Output the [x, y] coordinate of the center of the cell containing the given text.  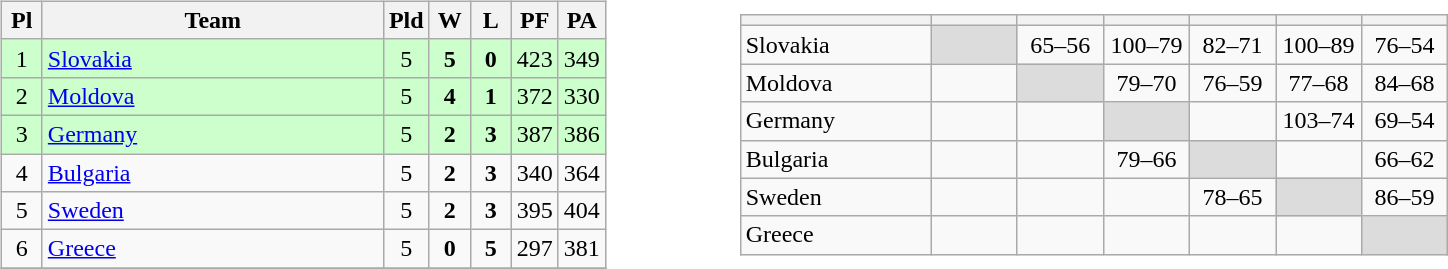
69–54 [1405, 121]
100–79 [1146, 45]
364 [582, 173]
381 [582, 249]
103–74 [1319, 121]
77–68 [1319, 83]
330 [582, 96]
100–89 [1319, 45]
66–62 [1405, 159]
L [490, 20]
PA [582, 20]
340 [534, 173]
6 [22, 249]
78–65 [1232, 197]
404 [582, 211]
297 [534, 249]
Pl [22, 20]
76–54 [1405, 45]
386 [582, 134]
349 [582, 58]
372 [534, 96]
65–56 [1060, 45]
82–71 [1232, 45]
79–66 [1146, 159]
PF [534, 20]
76–59 [1232, 83]
86–59 [1405, 197]
395 [534, 211]
Pld [406, 20]
79–70 [1146, 83]
W [450, 20]
423 [534, 58]
Team [212, 20]
387 [534, 134]
84–68 [1405, 83]
